Find where the given text appears and provide that cell's center as (x, y) coordinate. 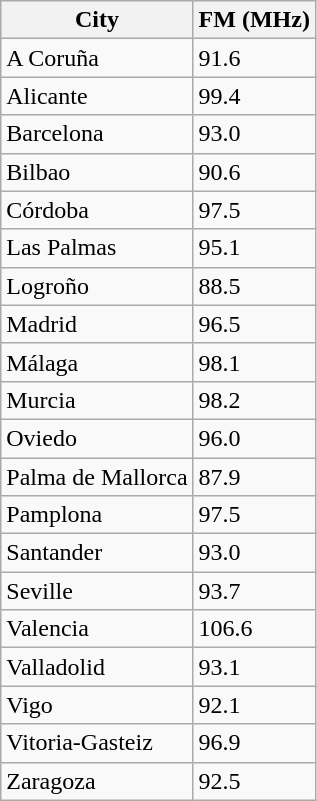
Vitoria-Gasteiz (97, 743)
Málaga (97, 362)
Zaragoza (97, 781)
92.1 (254, 705)
98.1 (254, 362)
98.2 (254, 400)
Córdoba (97, 210)
91.6 (254, 58)
93.1 (254, 667)
96.0 (254, 438)
87.9 (254, 477)
95.1 (254, 248)
City (97, 20)
Valladolid (97, 667)
Oviedo (97, 438)
FM (MHz) (254, 20)
Logroño (97, 286)
Valencia (97, 629)
Barcelona (97, 134)
Santander (97, 553)
Vigo (97, 705)
92.5 (254, 781)
93.7 (254, 591)
Alicante (97, 96)
Bilbao (97, 172)
Pamplona (97, 515)
96.9 (254, 743)
96.5 (254, 324)
88.5 (254, 286)
Las Palmas (97, 248)
106.6 (254, 629)
Palma de Mallorca (97, 477)
Madrid (97, 324)
A Coruña (97, 58)
90.6 (254, 172)
Murcia (97, 400)
99.4 (254, 96)
Seville (97, 591)
